For the text-containing cell, return its midpoint in [x, y] coordinate format. 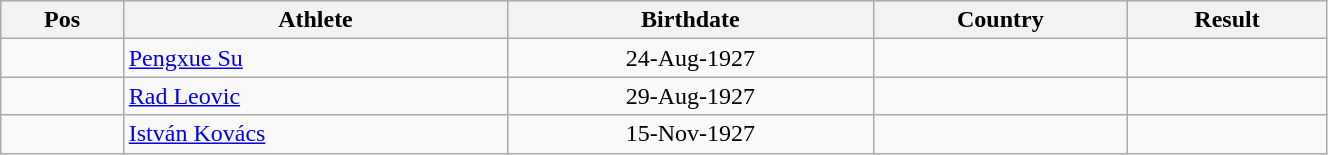
Pengxue Su [315, 58]
Result [1228, 20]
15-Nov-1927 [690, 134]
29-Aug-1927 [690, 96]
24-Aug-1927 [690, 58]
Birthdate [690, 20]
Athlete [315, 20]
Pos [62, 20]
István Kovács [315, 134]
Country [1000, 20]
Rad Leovic [315, 96]
